Detect which cell encompasses the target text, then output its [x, y] center coordinate. 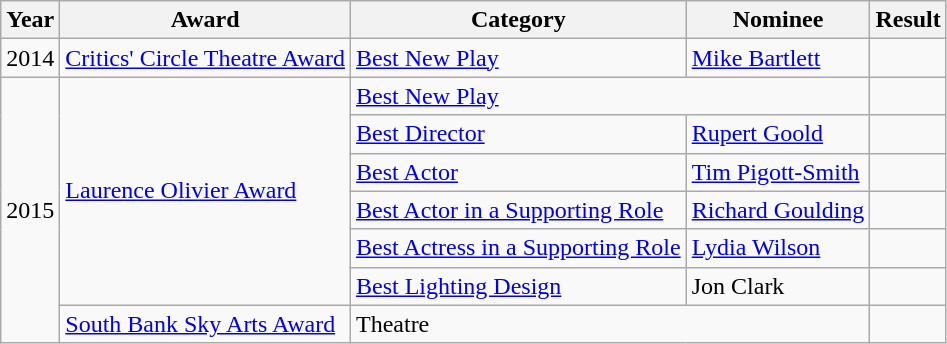
Best Actress in a Supporting Role [518, 248]
2015 [30, 210]
Nominee [778, 20]
Result [908, 20]
Best Lighting Design [518, 286]
Best Actor in a Supporting Role [518, 210]
Lydia Wilson [778, 248]
South Bank Sky Arts Award [206, 324]
Best Director [518, 134]
Jon Clark [778, 286]
Theatre [610, 324]
Richard Goulding [778, 210]
Laurence Olivier Award [206, 191]
Year [30, 20]
Category [518, 20]
Best Actor [518, 172]
Mike Bartlett [778, 58]
Critics' Circle Theatre Award [206, 58]
Tim Pigott-Smith [778, 172]
Award [206, 20]
2014 [30, 58]
Rupert Goold [778, 134]
